Capture the cell that displays the provided text and extract its [x, y] central coordinate. 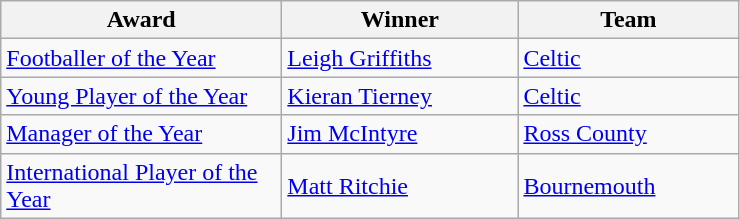
Award [142, 20]
Young Player of the Year [142, 96]
Ross County [628, 134]
Bournemouth [628, 186]
Matt Ritchie [400, 186]
Footballer of the Year [142, 58]
Manager of the Year [142, 134]
Leigh Griffiths [400, 58]
Jim McIntyre [400, 134]
International Player of the Year [142, 186]
Kieran Tierney [400, 96]
Winner [400, 20]
Team [628, 20]
